Identify which cell holds the provided text, then report its [x, y] central coordinate. 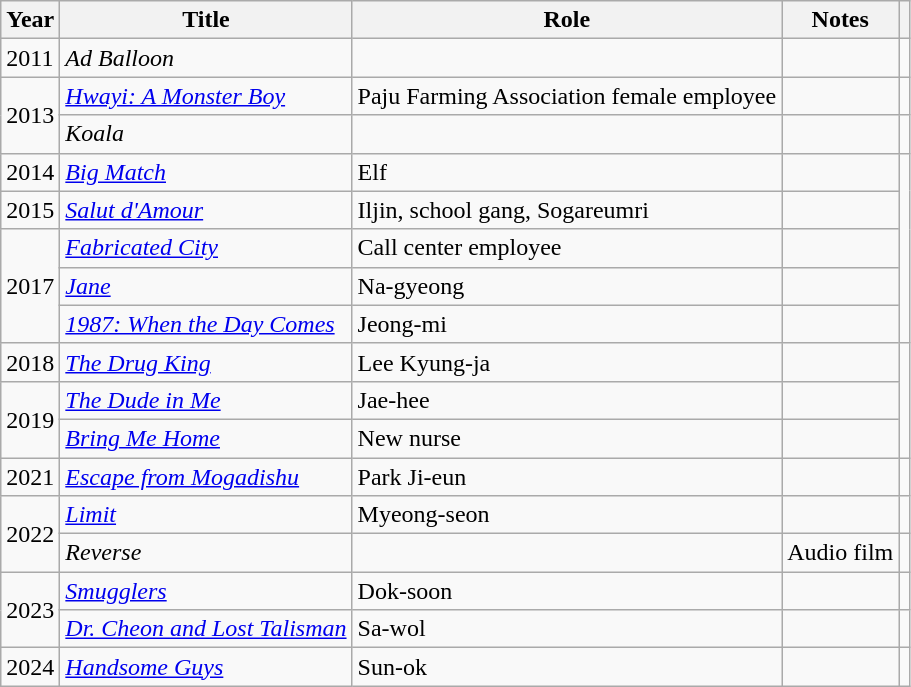
2017 [30, 286]
Reverse [206, 553]
Dok-soon [567, 591]
The Dude in Me [206, 400]
2023 [30, 610]
Year [30, 20]
Park Ji-eun [567, 477]
Hwayi: A Monster Boy [206, 96]
Jae-hee [567, 400]
The Drug King [206, 362]
Bring Me Home [206, 438]
Notes [840, 20]
Limit [206, 515]
Big Match [206, 172]
2015 [30, 210]
Audio film [840, 553]
Myeong-seon [567, 515]
Escape from Mogadishu [206, 477]
Handsome Guys [206, 667]
Salut d'Amour [206, 210]
2014 [30, 172]
Jane [206, 286]
1987: When the Day Comes [206, 324]
2022 [30, 534]
2013 [30, 115]
Role [567, 20]
Na-gyeong [567, 286]
Koala [206, 134]
Call center employee [567, 248]
2011 [30, 58]
Lee Kyung-ja [567, 362]
2021 [30, 477]
Ad Balloon [206, 58]
2024 [30, 667]
Sa-wol [567, 629]
New nurse [567, 438]
2019 [30, 419]
Paju Farming Association female employee [567, 96]
Elf [567, 172]
2018 [30, 362]
Dr. Cheon and Lost Talisman [206, 629]
Iljin, school gang, Sogareumri [567, 210]
Smugglers [206, 591]
Jeong-mi [567, 324]
Fabricated City [206, 248]
Sun-ok [567, 667]
Title [206, 20]
